Capture the cell that displays the provided text and extract its (x, y) central coordinate. 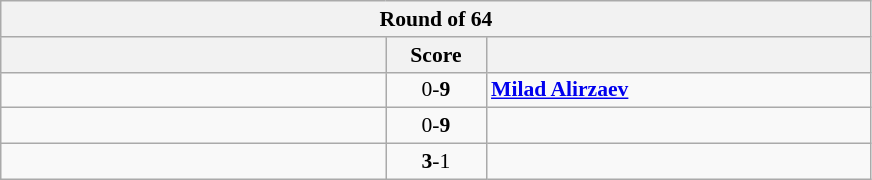
Round of 64 (436, 19)
Milad Alirzaev (678, 90)
Score (436, 55)
3-1 (436, 162)
